Scan for the cell matching the given text and deliver its (X, Y) coordinate at center. 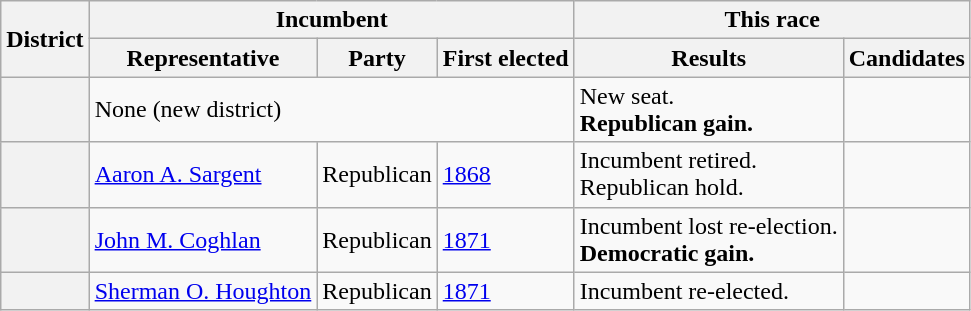
Incumbent retired.Republican hold. (708, 174)
1868 (506, 174)
Incumbent re-elected. (708, 291)
Results (708, 58)
Party (377, 58)
New seat.Republican gain. (708, 110)
Aaron A. Sargent (203, 174)
Candidates (906, 58)
None (new district) (332, 110)
Representative (203, 58)
First elected (506, 58)
Incumbent lost re-election.Democratic gain. (708, 240)
This race (772, 20)
Incumbent (332, 20)
John M. Coghlan (203, 240)
District (45, 39)
Sherman O. Houghton (203, 291)
